Detect which cell encompasses the target text, then output its [X, Y] center coordinate. 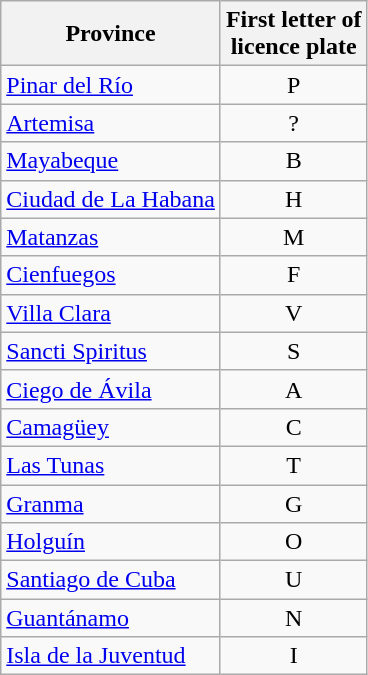
Mayabeque [111, 161]
C [294, 427]
V [294, 313]
First letter oflicence plate [294, 34]
I [294, 656]
Santiago de Cuba [111, 580]
N [294, 618]
G [294, 503]
B [294, 161]
M [294, 237]
Camagüey [111, 427]
Province [111, 34]
O [294, 542]
Granma [111, 503]
Isla de la Juventud [111, 656]
Villa Clara [111, 313]
F [294, 275]
A [294, 389]
Ciudad de La Habana [111, 199]
S [294, 351]
Las Tunas [111, 465]
Pinar del Río [111, 85]
Guantánamo [111, 618]
Holguín [111, 542]
U [294, 580]
Artemisa [111, 123]
H [294, 199]
Ciego de Ávila [111, 389]
Matanzas [111, 237]
P [294, 85]
Cienfuegos [111, 275]
T [294, 465]
Sancti Spiritus [111, 351]
? [294, 123]
